From the cell containing the given text, extract its center point as (x, y) coordinate. 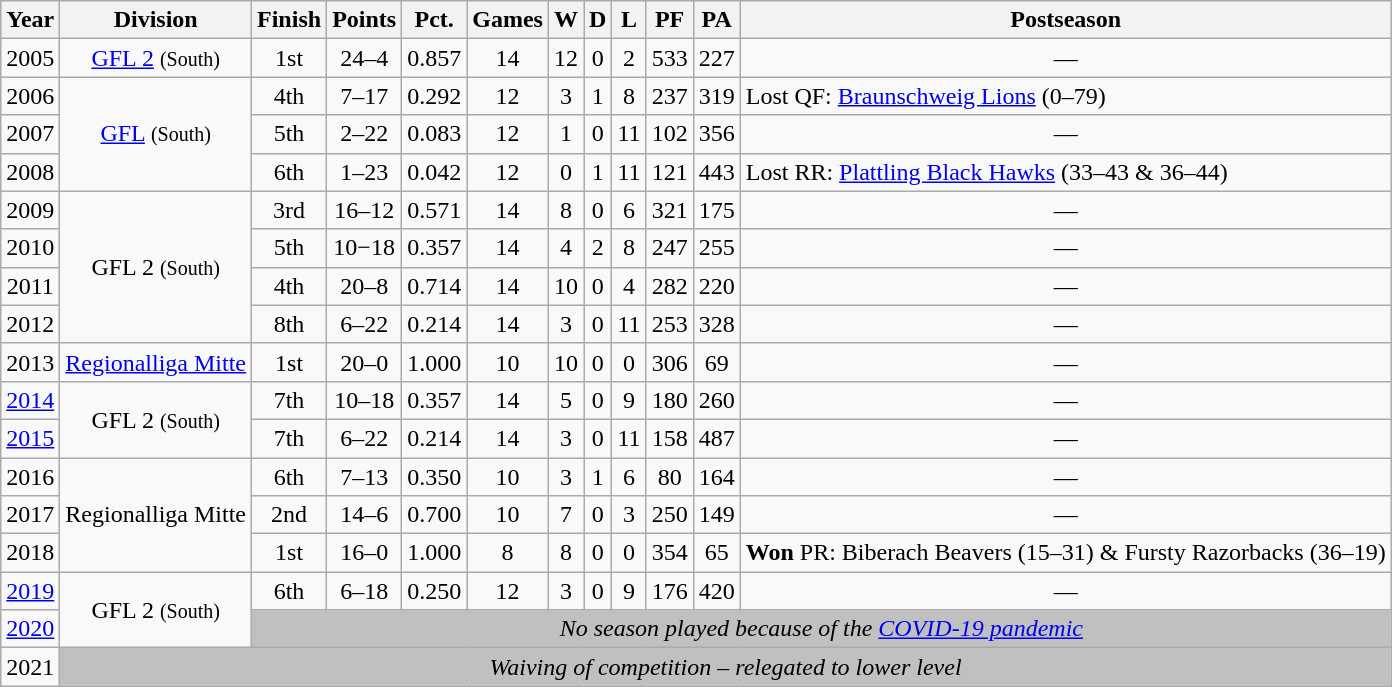
16–12 (364, 210)
220 (716, 286)
2011 (30, 286)
7–13 (364, 477)
443 (716, 172)
2012 (30, 324)
Division (156, 20)
0.042 (434, 172)
PF (670, 20)
2nd (290, 515)
149 (716, 515)
282 (670, 286)
102 (670, 134)
260 (716, 400)
420 (716, 591)
65 (716, 553)
247 (670, 248)
321 (670, 210)
0.571 (434, 210)
253 (670, 324)
20–8 (364, 286)
Lost RR: Plattling Black Hawks (33–43 & 36–44) (1066, 172)
20–0 (364, 362)
121 (670, 172)
2019 (30, 591)
7–17 (364, 96)
Games (508, 20)
2014 (30, 400)
6–18 (364, 591)
2015 (30, 438)
250 (670, 515)
0.714 (434, 286)
2018 (30, 553)
W (566, 20)
354 (670, 553)
0.250 (434, 591)
80 (670, 477)
356 (716, 134)
No season played because of the COVID-19 pandemic (822, 629)
2008 (30, 172)
D (598, 20)
Finish (290, 20)
5 (566, 400)
2021 (30, 667)
L (629, 20)
175 (716, 210)
0.857 (434, 58)
306 (670, 362)
2017 (30, 515)
Pct. (434, 20)
2016 (30, 477)
2010 (30, 248)
227 (716, 58)
2005 (30, 58)
69 (716, 362)
PA (716, 20)
10–18 (364, 400)
7 (566, 515)
0.083 (434, 134)
0.350 (434, 477)
237 (670, 96)
0.700 (434, 515)
Points (364, 20)
328 (716, 324)
2006 (30, 96)
3rd (290, 210)
2013 (30, 362)
Lost QF: Braunschweig Lions (0–79) (1066, 96)
0.292 (434, 96)
Waiving of competition – relegated to lower level (726, 667)
GFL (South) (156, 134)
Won PR: Biberach Beavers (15–31) & Fursty Razorbacks (36–19) (1066, 553)
176 (670, 591)
158 (670, 438)
533 (670, 58)
487 (716, 438)
14–6 (364, 515)
24–4 (364, 58)
8th (290, 324)
2007 (30, 134)
1–23 (364, 172)
2020 (30, 629)
164 (716, 477)
Year (30, 20)
319 (716, 96)
2–22 (364, 134)
2009 (30, 210)
10−18 (364, 248)
16–0 (364, 553)
255 (716, 248)
Postseason (1066, 20)
180 (670, 400)
